Find where the given text appears and provide that cell's center as (X, Y) coordinate. 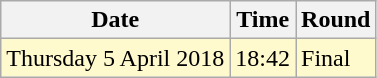
Thursday 5 April 2018 (116, 58)
18:42 (263, 58)
Date (116, 20)
Final (336, 58)
Time (263, 20)
Round (336, 20)
